Return the [X, Y] coordinate for the center point of the cell that contains the specified text.  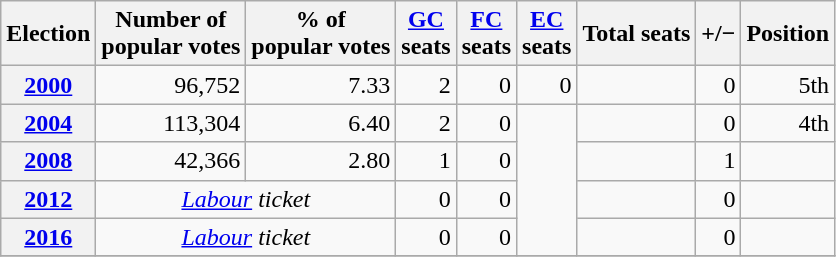
96,752 [171, 85]
7.33 [321, 85]
42,366 [171, 161]
% ofpopular votes [321, 34]
+/− [718, 34]
GCseats [426, 34]
4th [788, 123]
2004 [48, 123]
FCseats [486, 34]
6.40 [321, 123]
Total seats [636, 34]
Position [788, 34]
2.80 [321, 161]
2016 [48, 237]
2008 [48, 161]
2012 [48, 199]
ECseats [547, 34]
Number ofpopular votes [171, 34]
5th [788, 85]
Election [48, 34]
2000 [48, 85]
113,304 [171, 123]
